Return the (x, y) coordinate for the center point of the cell that contains the specified text.  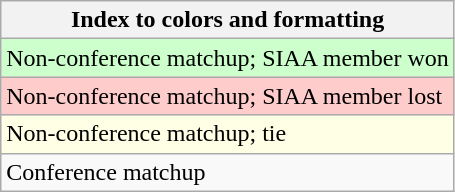
Index to colors and formatting (228, 20)
Conference matchup (228, 172)
Non-conference matchup; tie (228, 134)
Non-conference matchup; SIAA member lost (228, 96)
Non-conference matchup; SIAA member won (228, 58)
